Search for the cell housing the specified text and yield its [x, y] center coordinate. 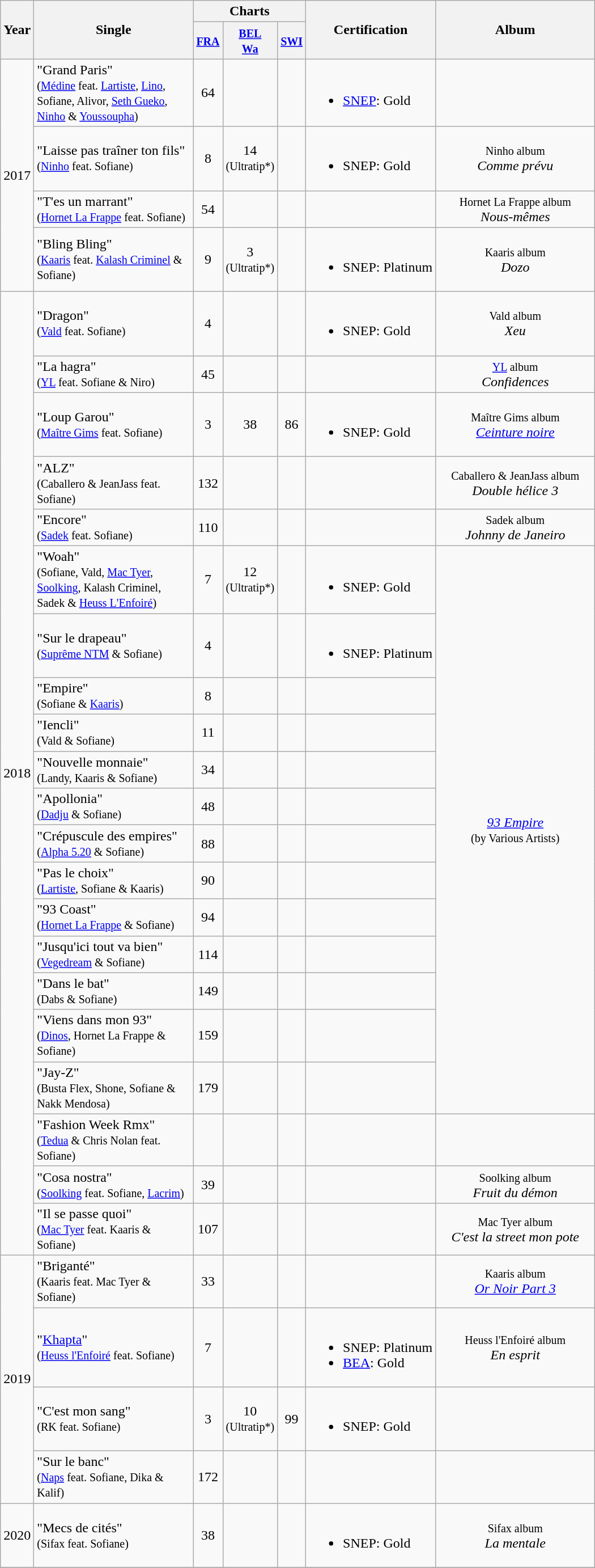
54 [208, 209]
172 [208, 1477]
2019 [17, 1379]
"Jusqu'ici tout va bien" (Vegedream & Sofiane) [113, 954]
93 Empire(by Various Artists) [516, 830]
"Iencli" (Vald & Sofiane) [113, 733]
Sifax albumLa mentale [516, 1536]
"93 Coast" (Hornet La Frappe & Sofiane) [113, 918]
Caballero & JeanJass albumDouble hélice 3 [516, 483]
Soolking albumFruit du démon [516, 1184]
Album [516, 29]
90 [208, 880]
45 [208, 374]
"Briganté" (Kaaris feat. Mac Tyer & Sofiane) [113, 1281]
39 [208, 1184]
"C'est mon sang" (RK feat. Sofiane) [113, 1419]
88 [208, 844]
86 [292, 424]
159 [208, 1036]
"Grand Paris"(Médine feat. Lartiste, Lino, Sofiane, Alivor, Seth Gueko, Ninho & Youssoupha) [113, 93]
"Empire" (Sofiane & Kaaris) [113, 696]
179 [208, 1088]
110 [208, 527]
"Nouvelle monnaie" (Landy, Kaaris & Sofiane) [113, 770]
"Fashion Week Rmx" (Tedua & Chris Nolan feat. Sofiane) [113, 1140]
"Bling Bling"(Kaaris feat. Kalash Criminel & Sofiane) [113, 260]
48 [208, 806]
"Encore" (Sadek feat. Sofiane) [113, 527]
Single [113, 29]
"Jay-Z" (Busta Flex, Shone, Sofiane & Nakk Mendosa) [113, 1088]
SNEP: PlatinumBEA: Gold [371, 1347]
12(Ultratip*) [250, 580]
Ninho albumComme prévu [516, 159]
2020 [17, 1536]
YL albumConfidences [516, 374]
"Mecs de cités" (Sifax feat. Sofiane) [113, 1536]
"Khapta" (Heuss l'Enfoiré feat. Sofiane) [113, 1347]
"La hagra"(YL feat. Sofiane & Niro) [113, 374]
Vald albumXeu [516, 323]
"Dans le bat" (Dabs & Sofiane) [113, 991]
"ALZ" (Caballero & JeanJass feat. Sofiane) [113, 483]
Kaaris albumDozo [516, 260]
Kaaris albumOr Noir Part 3 [516, 1281]
"Dragon"(Vald feat. Sofiane) [113, 323]
Maître Gims albumCeinture noire [516, 424]
107 [208, 1229]
Hornet La Frappe albumNous-mêmes [516, 209]
132 [208, 483]
"Il se passe quoi" (Mac Tyer feat. Kaaris & Sofiane) [113, 1229]
"Cosa nostra" (Soolking feat. Sofiane, Lacrim) [113, 1184]
Mac Tyer albumC'est la street mon pote [516, 1229]
Sadek albumJohnny de Janeiro [516, 527]
"Laisse pas traîner ton fils"(Ninho feat. Sofiane) [113, 159]
14(Ultratip*) [250, 159]
"Sur le banc" (Naps feat. Sofiane, Dika & Kalif) [113, 1477]
2018 [17, 774]
"Crépuscule des empires" (Alpha 5.20 & Sofiane) [113, 844]
"Pas le choix" (Lartiste, Sofiane & Kaaris) [113, 880]
11 [208, 733]
BELWa [250, 41]
94 [208, 918]
SWI [292, 41]
33 [208, 1281]
Charts [249, 11]
3(Ultratip*) [250, 260]
Heuss l'Enfoiré albumEn esprit [516, 1347]
114 [208, 954]
"Loup Garou"(Maître Gims feat. Sofiane) [113, 424]
64 [208, 93]
"Apollonia" (Dadju & Sofiane) [113, 806]
99 [292, 1419]
"Sur le drapeau" (Suprême NTM & Sofiane) [113, 645]
9 [208, 260]
2017 [17, 175]
FRA [208, 41]
Certification [371, 29]
34 [208, 770]
10(Ultratip*) [250, 1419]
Year [17, 29]
"T'es un marrant"(Hornet La Frappe feat. Sofiane) [113, 209]
"Woah" (Sofiane, Vald, Mac Tyer, Soolking, Kalash Criminel, Sadek & Heuss L'Enfoiré) [113, 580]
149 [208, 991]
"Viens dans mon 93" (Dinos, Hornet La Frappe & Sofiane) [113, 1036]
